Pinpoint the cell where the given text exists, returning its [X, Y] midpoint coordinate. 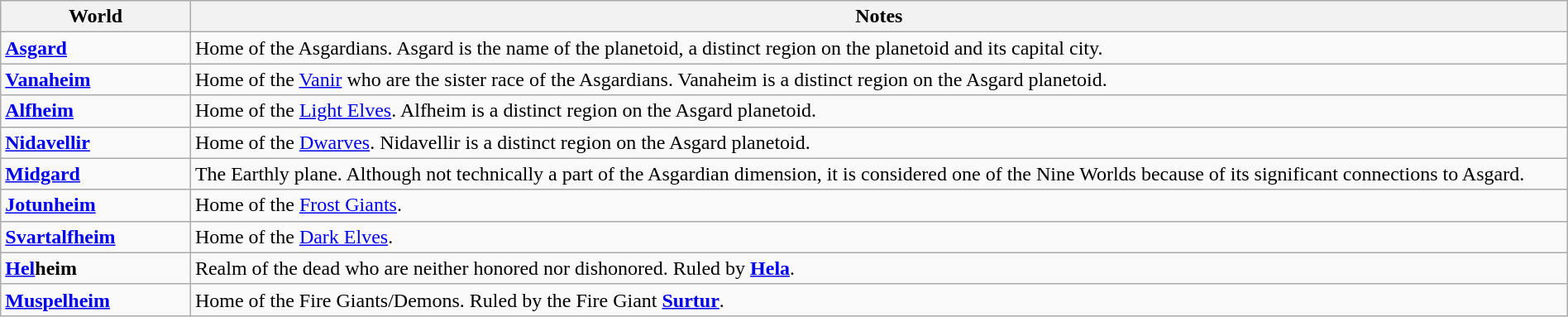
Nidavellir [96, 142]
Home of the Frost Giants. [878, 205]
Home of the Dwarves. Nidavellir is a distinct region on the Asgard planetoid. [878, 142]
Notes [878, 17]
Svartalfheim [96, 237]
Alfheim [96, 111]
Realm of the dead who are neither honored nor dishonored. Ruled by Hela. [878, 268]
Vanaheim [96, 79]
World [96, 17]
Jotunheim [96, 205]
Muspelheim [96, 300]
Home of the Vanir who are the sister race of the Asgardians. Vanaheim is a distinct region on the Asgard planetoid. [878, 79]
Midgard [96, 174]
Helheim [96, 268]
Home of the Asgardians. Asgard is the name of the planetoid, a distinct region on the planetoid and its capital city. [878, 48]
Home of the Dark Elves. [878, 237]
Home of the Fire Giants/Demons. Ruled by the Fire Giant Surtur. [878, 300]
Asgard [96, 48]
Home of the Light Elves. Alfheim is a distinct region on the Asgard planetoid. [878, 111]
